Locate the cell with the specified text and output its (x, y) center coordinate. 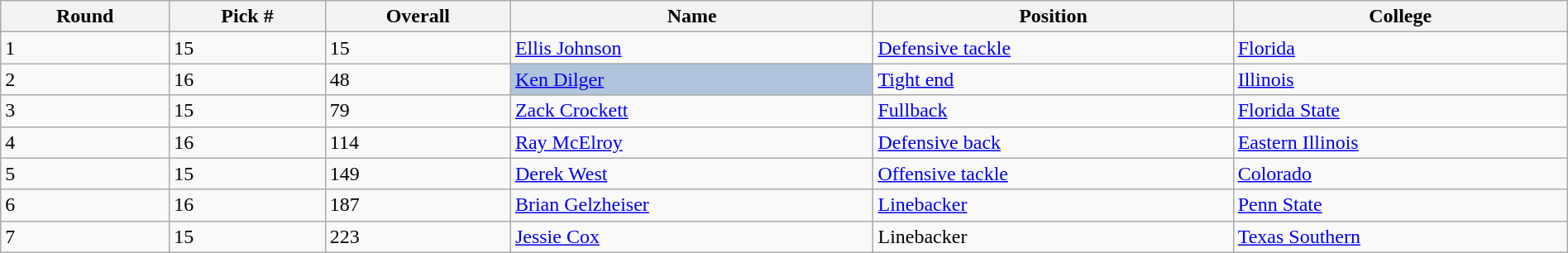
Eastern Illinois (1400, 142)
Zack Crockett (691, 111)
114 (418, 142)
Ken Dilger (691, 79)
149 (418, 174)
Derek West (691, 174)
Florida (1400, 48)
Name (691, 17)
Round (85, 17)
Illinois (1400, 79)
Colorado (1400, 174)
7 (85, 236)
48 (418, 79)
Defensive tackle (1054, 48)
Position (1054, 17)
4 (85, 142)
Ellis Johnson (691, 48)
Florida State (1400, 111)
Jessie Cox (691, 236)
2 (85, 79)
3 (85, 111)
Ray McElroy (691, 142)
Brian Gelzheiser (691, 205)
Tight end (1054, 79)
College (1400, 17)
Texas Southern (1400, 236)
6 (85, 205)
187 (418, 205)
5 (85, 174)
Defensive back (1054, 142)
223 (418, 236)
Offensive tackle (1054, 174)
Penn State (1400, 205)
Pick # (248, 17)
79 (418, 111)
Overall (418, 17)
Fullback (1054, 111)
1 (85, 48)
